Return [X, Y] of the center of cell containing provided text 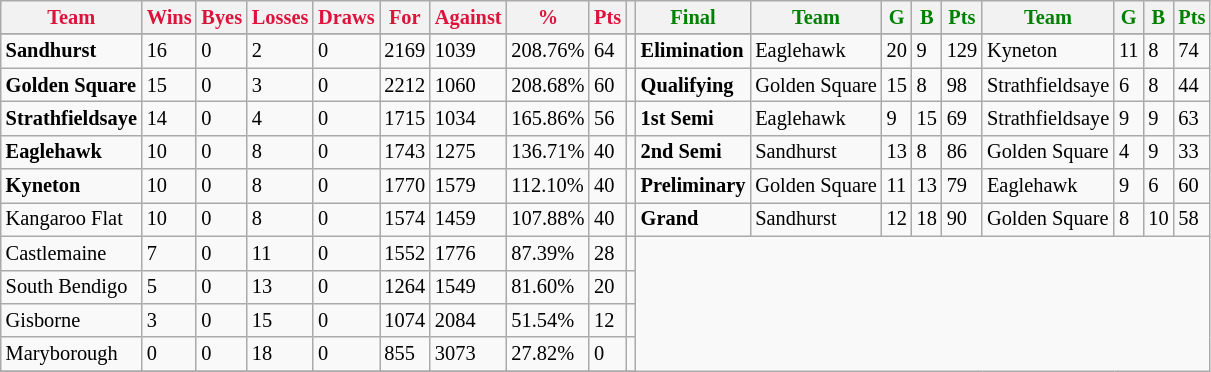
Maryborough [72, 354]
Gisborne [72, 320]
Qualifying [694, 85]
208.76% [548, 51]
1552 [405, 253]
16 [170, 51]
56 [608, 118]
1743 [405, 152]
112.10% [548, 186]
136.71% [548, 152]
81.60% [548, 287]
1st Semi [694, 118]
7 [170, 253]
64 [608, 51]
1770 [405, 186]
90 [962, 219]
1579 [468, 186]
14 [170, 118]
27.82% [548, 354]
Kangaroo Flat [72, 219]
1074 [405, 320]
% [548, 17]
Draws [346, 17]
Elimination [694, 51]
44 [1192, 85]
74 [1192, 51]
2 [280, 51]
1264 [405, 287]
1275 [468, 152]
2084 [468, 320]
1060 [468, 85]
Wins [170, 17]
2212 [405, 85]
51.54% [548, 320]
1459 [468, 219]
107.88% [548, 219]
Byes [221, 17]
For [405, 17]
Against [468, 17]
Losses [280, 17]
1776 [468, 253]
1034 [468, 118]
855 [405, 354]
33 [1192, 152]
1715 [405, 118]
1574 [405, 219]
1039 [468, 51]
2nd Semi [694, 152]
Castlemaine [72, 253]
5 [170, 287]
165.86% [548, 118]
1549 [468, 287]
Grand [694, 219]
58 [1192, 219]
Final [694, 17]
129 [962, 51]
79 [962, 186]
69 [962, 118]
86 [962, 152]
98 [962, 85]
South Bendigo [72, 287]
28 [608, 253]
208.68% [548, 85]
Preliminary [694, 186]
3073 [468, 354]
87.39% [548, 253]
63 [1192, 118]
2169 [405, 51]
